Return the [X, Y] coordinate for the center point of the cell that contains the specified text.  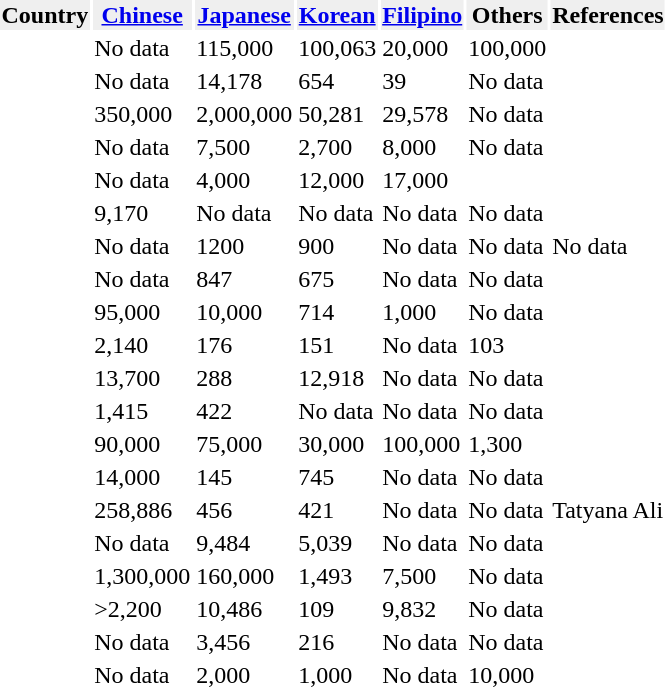
9,484 [244, 543]
References [608, 15]
75,000 [244, 444]
151 [338, 345]
95,000 [142, 312]
1,493 [338, 576]
1,300,000 [142, 576]
10,486 [244, 609]
14,178 [244, 81]
90,000 [142, 444]
4,000 [244, 180]
9,832 [422, 609]
17,000 [422, 180]
745 [338, 477]
Japanese [244, 15]
422 [244, 411]
176 [244, 345]
12,000 [338, 180]
103 [508, 345]
29,578 [422, 114]
258,886 [142, 510]
350,000 [142, 114]
20,000 [422, 48]
9,170 [142, 213]
Tatyana Ali [608, 510]
1,300 [508, 444]
421 [338, 510]
654 [338, 81]
Korean [338, 15]
3,456 [244, 642]
13,700 [142, 378]
714 [338, 312]
39 [422, 81]
847 [244, 279]
2,000,000 [244, 114]
900 [338, 246]
216 [338, 642]
50,281 [338, 114]
14,000 [142, 477]
145 [244, 477]
12,918 [338, 378]
1,415 [142, 411]
288 [244, 378]
160,000 [244, 576]
456 [244, 510]
Filipino [422, 15]
109 [338, 609]
Others [508, 15]
115,000 [244, 48]
1,000 [422, 312]
5,039 [338, 543]
Chinese [142, 15]
8,000 [422, 147]
1200 [244, 246]
100,063 [338, 48]
>2,200 [142, 609]
30,000 [338, 444]
675 [338, 279]
Country [45, 15]
10,000 [244, 312]
2,700 [338, 147]
2,140 [142, 345]
